Provide the (x, y) coordinate of the cell's center where the given text is located.  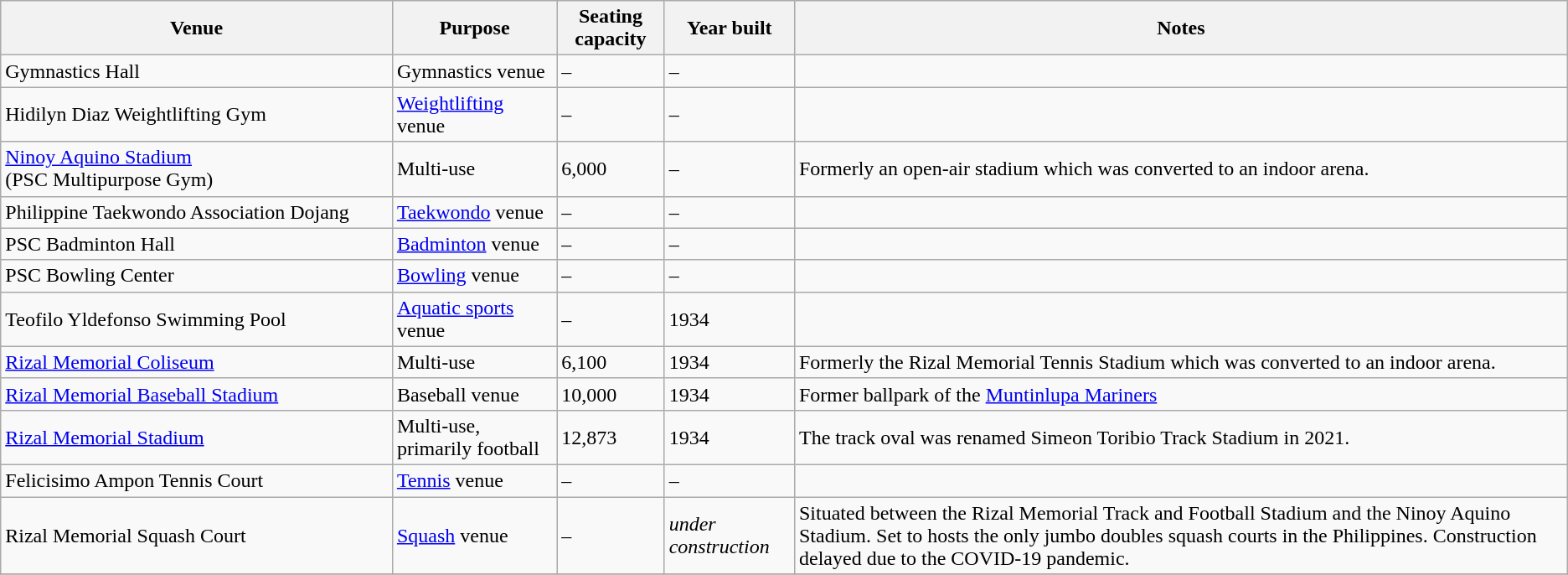
6,000 (611, 169)
The track oval was renamed Simeon Toribio Track Stadium in 2021. (1181, 438)
Bowling venue (474, 276)
Gymnastics Hall (197, 71)
Philippine Taekwondo Association Dojang (197, 212)
Purpose (474, 28)
Formerly the Rizal Memorial Tennis Stadium which was converted to an indoor arena. (1181, 362)
6,100 (611, 362)
Badminton venue (474, 244)
Multi-use, primarily football (474, 438)
Formerly an open-air stadium which was converted to an indoor arena. (1181, 169)
Venue (197, 28)
Former ballpark of the Muntinlupa Mariners (1181, 394)
Baseball venue (474, 394)
Rizal Memorial Stadium (197, 438)
Teofilo Yldefonso Swimming Pool (197, 319)
PSC Badminton Hall (197, 244)
Rizal Memorial Coliseum (197, 362)
Squash venue (474, 535)
PSC Bowling Center (197, 276)
under construction (729, 535)
Rizal Memorial Baseball Stadium (197, 394)
Seating capacity (611, 28)
Year built (729, 28)
Hidilyn Diaz Weightlifting Gym (197, 114)
Taekwondo venue (474, 212)
Aquatic sports venue (474, 319)
Tennis venue (474, 480)
Gymnastics venue (474, 71)
Rizal Memorial Squash Court (197, 535)
Ninoy Aquino Stadium(PSC Multipurpose Gym) (197, 169)
Notes (1181, 28)
Weightlifting venue (474, 114)
Felicisimo Ampon Tennis Court (197, 480)
10,000 (611, 394)
12,873 (611, 438)
